From the cell containing the given text, extract its center point as (X, Y) coordinate. 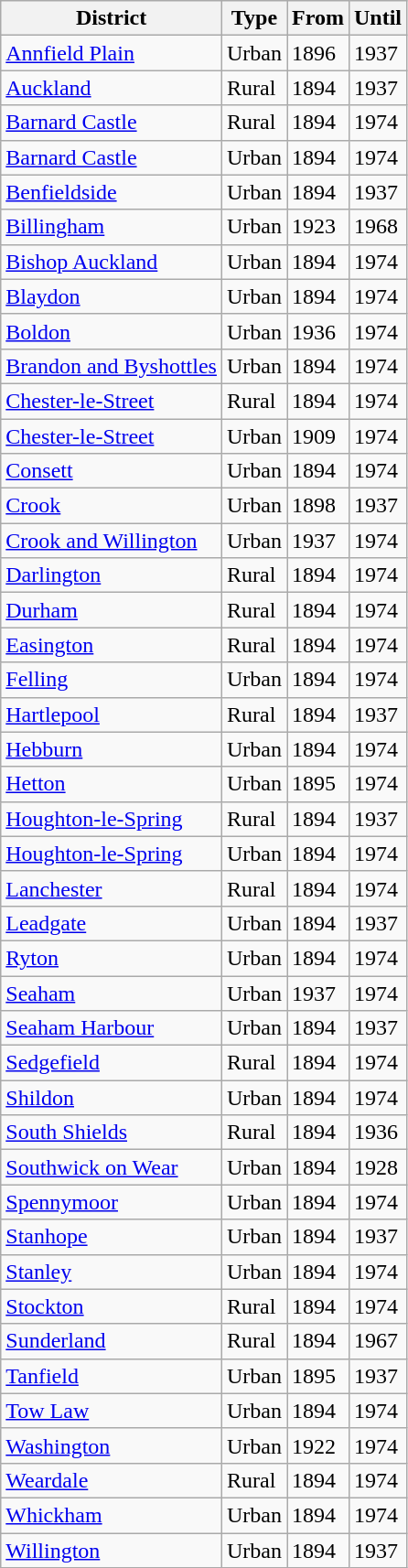
Hartlepool (112, 714)
1967 (377, 1341)
Whickham (112, 1515)
Sedgefield (112, 1063)
From (318, 18)
South Shields (112, 1133)
Annfield Plain (112, 53)
Stockton (112, 1306)
District (112, 18)
Brandon and Byshottles (112, 366)
Stanley (112, 1272)
1928 (377, 1167)
Auckland (112, 88)
Benfieldside (112, 192)
Tanfield (112, 1376)
Washington (112, 1445)
Durham (112, 610)
Ryton (112, 958)
Boldon (112, 331)
Darlington (112, 575)
Crook and Willington (112, 541)
Blaydon (112, 296)
Hetton (112, 784)
Consett (112, 471)
Leadgate (112, 923)
Tow Law (112, 1411)
Hebburn (112, 749)
Billingham (112, 227)
Weardale (112, 1480)
Sunderland (112, 1341)
Crook (112, 506)
Lanchester (112, 888)
Seaham Harbour (112, 1028)
Stanhope (112, 1237)
1909 (318, 436)
Spennymoor (112, 1202)
Easington (112, 645)
Type (254, 18)
Seaham (112, 993)
Bishop Auckland (112, 262)
Shildon (112, 1098)
1968 (377, 227)
Southwick on Wear (112, 1167)
1922 (318, 1445)
Felling (112, 680)
Willington (112, 1551)
1896 (318, 53)
1898 (318, 506)
1923 (318, 227)
Until (377, 18)
